Identify which cell holds the provided text, then report its (x, y) central coordinate. 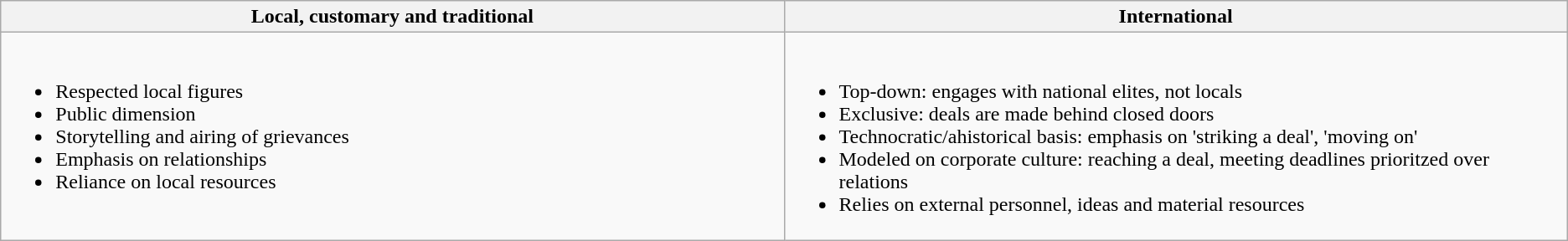
Local, customary and traditional (392, 17)
International (1176, 17)
Respected local figuresPublic dimensionStorytelling and airing of grievancesEmphasis on relationshipsReliance on local resources (392, 136)
